For the text-containing cell, return its midpoint in [x, y] coordinate format. 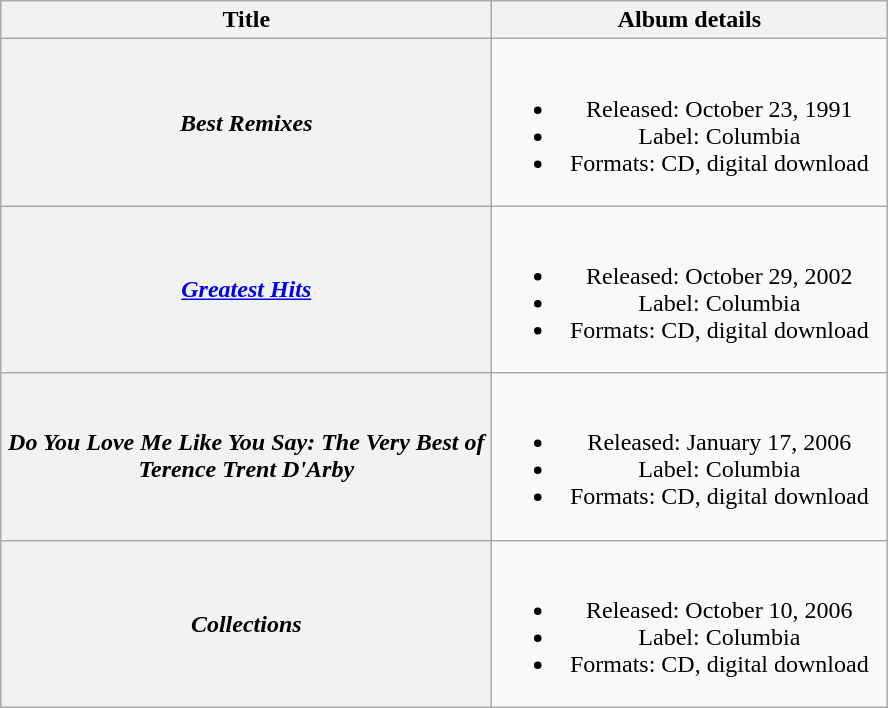
Greatest Hits [246, 290]
Album details [690, 20]
Released: October 23, 1991Label: ColumbiaFormats: CD, digital download [690, 122]
Collections [246, 624]
Released: October 10, 2006Label: ColumbiaFormats: CD, digital download [690, 624]
Released: January 17, 2006Label: ColumbiaFormats: CD, digital download [690, 456]
Do You Love Me Like You Say: The Very Best of Terence Trent D'Arby [246, 456]
Title [246, 20]
Released: October 29, 2002Label: ColumbiaFormats: CD, digital download [690, 290]
Best Remixes [246, 122]
